For the text-containing cell, return its midpoint in (X, Y) coordinate format. 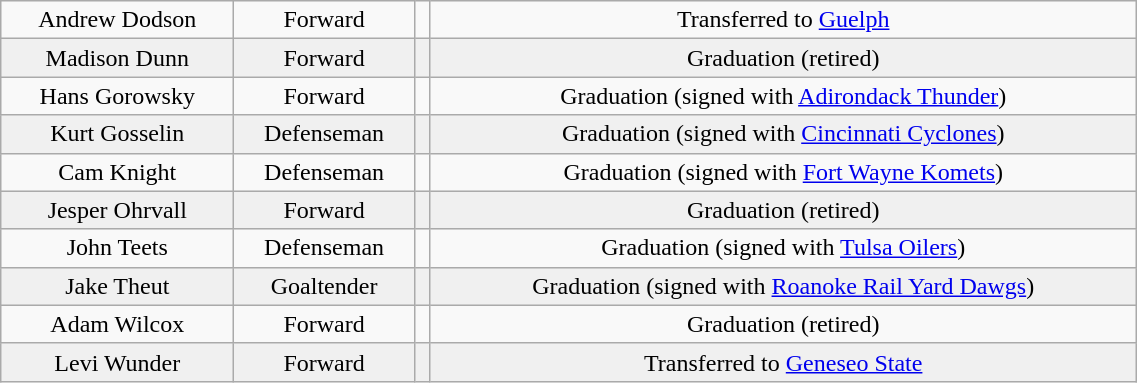
Kurt Gosselin (118, 134)
Madison Dunn (118, 58)
Levi Wunder (118, 362)
Hans Gorowsky (118, 96)
Goaltender (324, 286)
Graduation (signed with Roanoke Rail Yard Dawgs) (784, 286)
Andrew Dodson (118, 20)
Jesper Ohrvall (118, 210)
Graduation (signed with Fort Wayne Komets) (784, 172)
Graduation (signed with Tulsa Oilers) (784, 248)
Graduation (signed with Adirondack Thunder) (784, 96)
Adam Wilcox (118, 324)
John Teets (118, 248)
Cam Knight (118, 172)
Jake Theut (118, 286)
Transferred to Geneseo State (784, 362)
Transferred to Guelph (784, 20)
Graduation (signed with Cincinnati Cyclones) (784, 134)
